Pinpoint the cell where the given text exists, returning its (X, Y) midpoint coordinate. 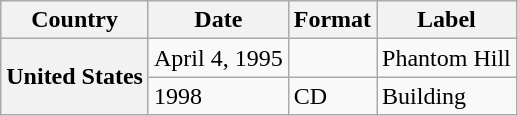
Phantom Hill (447, 58)
Date (218, 20)
Format (332, 20)
CD (332, 96)
1998 (218, 96)
Building (447, 96)
Country (75, 20)
April 4, 1995 (218, 58)
United States (75, 77)
Label (447, 20)
